Identify which cell holds the provided text, then report its (X, Y) central coordinate. 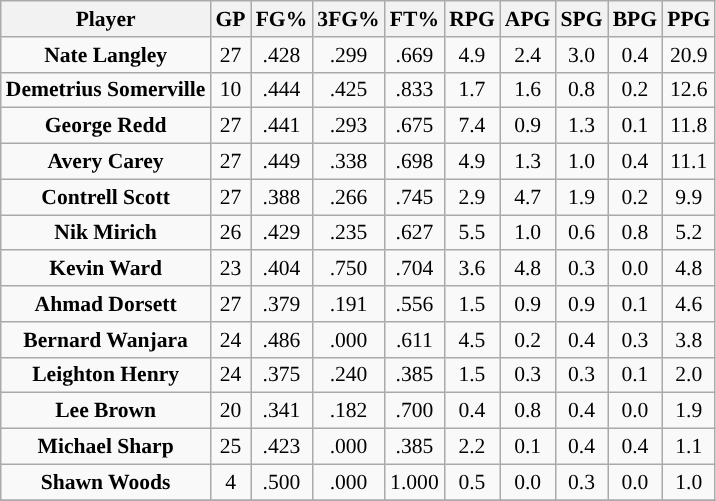
.669 (414, 55)
.698 (414, 162)
9.9 (688, 197)
George Redd (106, 126)
3.0 (581, 55)
3.6 (472, 269)
1.1 (688, 447)
APG (528, 19)
11.8 (688, 126)
4 (230, 482)
Ahmad Dorsett (106, 304)
1.000 (414, 482)
4.5 (472, 340)
.341 (282, 411)
2.4 (528, 55)
GP (230, 19)
PPG (688, 19)
BPG (636, 19)
2.9 (472, 197)
12.6 (688, 90)
.444 (282, 90)
0.5 (472, 482)
5.5 (472, 233)
23 (230, 269)
10 (230, 90)
20.9 (688, 55)
.299 (348, 55)
.429 (282, 233)
Contrell Scott (106, 197)
.704 (414, 269)
3FG% (348, 19)
Player (106, 19)
.833 (414, 90)
.423 (282, 447)
Nate Langley (106, 55)
.404 (282, 269)
5.2 (688, 233)
SPG (581, 19)
FG% (282, 19)
Avery Carey (106, 162)
7.4 (472, 126)
2.0 (688, 375)
1.7 (472, 90)
Demetrius Somerville (106, 90)
2.2 (472, 447)
.449 (282, 162)
Nik Mirich (106, 233)
.428 (282, 55)
Lee Brown (106, 411)
1.6 (528, 90)
11.1 (688, 162)
.750 (348, 269)
.240 (348, 375)
FT% (414, 19)
.191 (348, 304)
Leighton Henry (106, 375)
4.6 (688, 304)
0.6 (581, 233)
Shawn Woods (106, 482)
.293 (348, 126)
RPG (472, 19)
.500 (282, 482)
.379 (282, 304)
.375 (282, 375)
.675 (414, 126)
20 (230, 411)
25 (230, 447)
.700 (414, 411)
Bernard Wanjara (106, 340)
3.8 (688, 340)
.388 (282, 197)
Kevin Ward (106, 269)
.338 (348, 162)
.486 (282, 340)
.182 (348, 411)
.556 (414, 304)
Michael Sharp (106, 447)
.627 (414, 233)
.425 (348, 90)
26 (230, 233)
.266 (348, 197)
.235 (348, 233)
.611 (414, 340)
.441 (282, 126)
4.7 (528, 197)
.745 (414, 197)
